Pinpoint the cell where the given text exists, returning its (X, Y) midpoint coordinate. 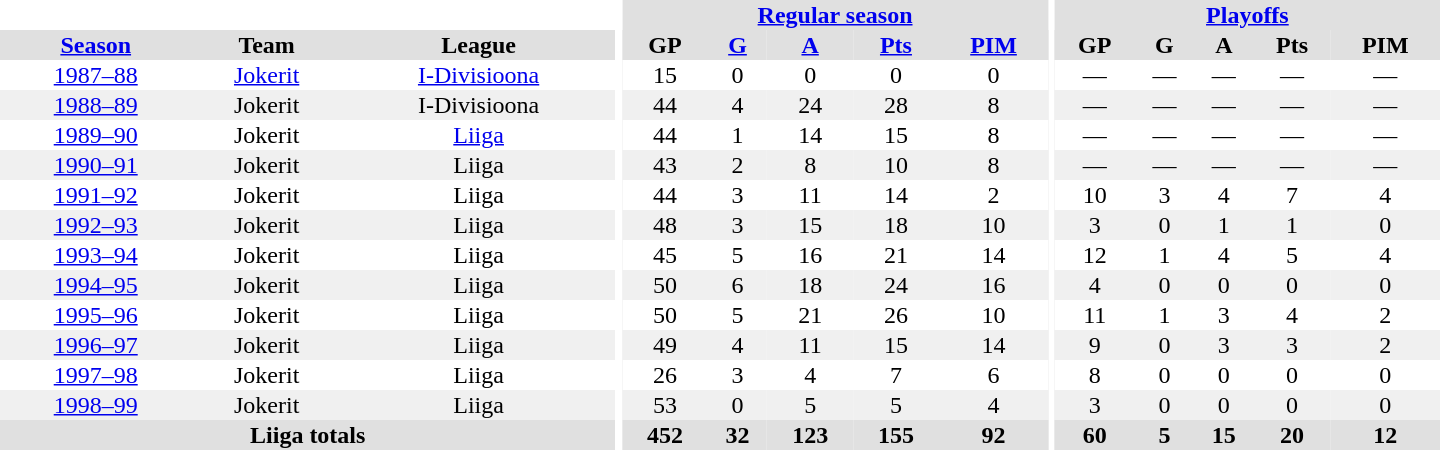
1998–99 (96, 405)
452 (665, 435)
1989–90 (96, 135)
53 (665, 405)
60 (1095, 435)
1996–97 (96, 345)
Regular season (835, 15)
Team (266, 45)
1991–92 (96, 195)
43 (665, 165)
28 (896, 105)
9 (1095, 345)
1993–94 (96, 255)
123 (810, 435)
Season (96, 45)
155 (896, 435)
45 (665, 255)
1992–93 (96, 225)
20 (1292, 435)
League (479, 45)
Playoffs (1248, 15)
1997–98 (96, 375)
Liiga totals (308, 435)
1990–91 (96, 165)
1987–88 (96, 75)
92 (994, 435)
49 (665, 345)
1988–89 (96, 105)
1995–96 (96, 315)
32 (738, 435)
1994–95 (96, 285)
48 (665, 225)
